Scan for the cell matching the given text and deliver its (X, Y) coordinate at center. 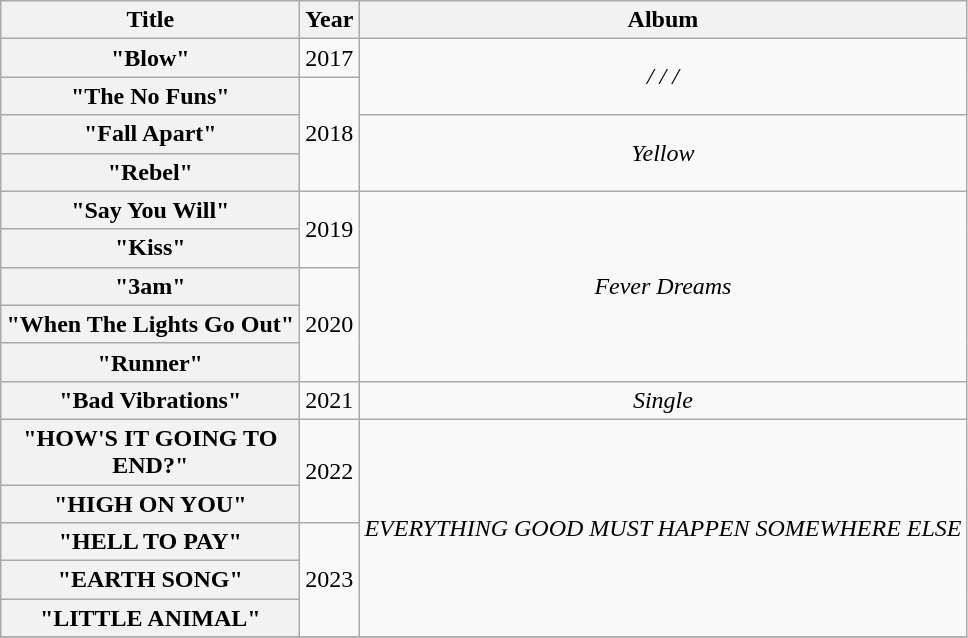
"EARTH SONG" (150, 580)
2018 (330, 134)
"Kiss" (150, 248)
"HIGH ON YOU" (150, 503)
EVERYTHING GOOD MUST HAPPEN SOMEWHERE ELSE (663, 528)
Title (150, 20)
"3am" (150, 286)
"Rebel" (150, 172)
"LITTLE ANIMAL" (150, 618)
"Bad Vibrations" (150, 400)
Single (663, 400)
Year (330, 20)
/ / / (663, 77)
2020 (330, 324)
2019 (330, 229)
2022 (330, 470)
"Runner" (150, 362)
"HELL TO PAY" (150, 542)
Fever Dreams (663, 286)
"HOW'S IT GOING TO END?" (150, 452)
Yellow (663, 153)
Album (663, 20)
"When The Lights Go Out" (150, 324)
2021 (330, 400)
"Blow" (150, 58)
2023 (330, 580)
"Say You Will" (150, 210)
"Fall Apart" (150, 134)
2017 (330, 58)
"The No Funs" (150, 96)
